Locate the cell with the specified text and output its [x, y] center coordinate. 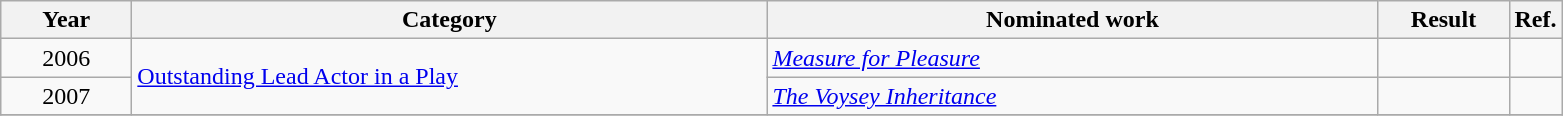
2006 [66, 58]
2007 [66, 96]
Ref. [1536, 20]
Result [1444, 20]
Year [66, 20]
Category [450, 20]
Nominated work [1072, 20]
Measure for Pleasure [1072, 58]
The Voysey Inheritance [1072, 96]
Outstanding Lead Actor in a Play [450, 77]
